Extract the (x, y) coordinate from the center of the cell holding the provided text.  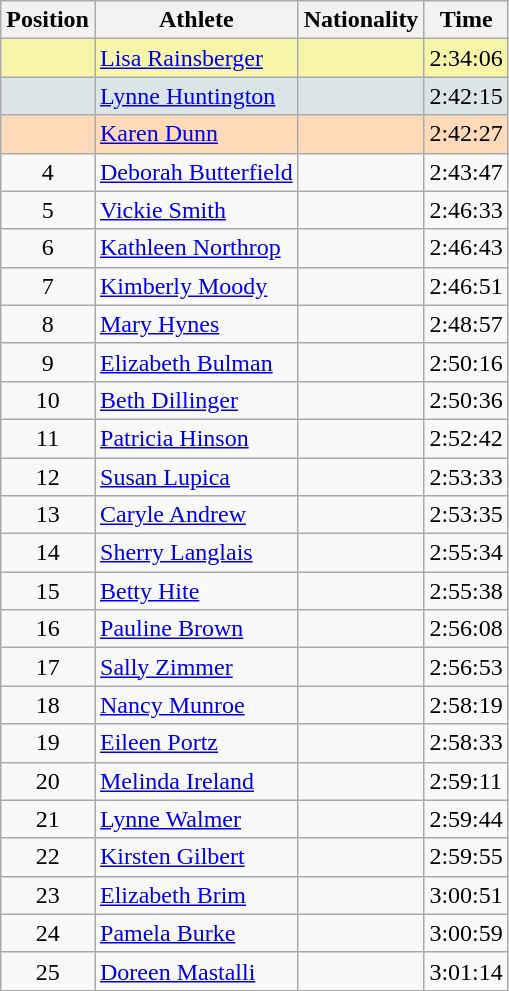
Nationality (361, 20)
15 (48, 591)
2:56:08 (466, 629)
8 (48, 324)
2:46:43 (466, 248)
Elizabeth Bulman (196, 362)
Patricia Hinson (196, 438)
2:42:15 (466, 96)
4 (48, 172)
Pauline Brown (196, 629)
2:52:42 (466, 438)
2:50:16 (466, 362)
2:50:36 (466, 400)
22 (48, 857)
Deborah Butterfield (196, 172)
Vickie Smith (196, 210)
Kirsten Gilbert (196, 857)
2:42:27 (466, 134)
Mary Hynes (196, 324)
24 (48, 933)
Position (48, 20)
19 (48, 743)
16 (48, 629)
Sally Zimmer (196, 667)
7 (48, 286)
11 (48, 438)
3:01:14 (466, 971)
2:59:11 (466, 781)
Beth Dillinger (196, 400)
Time (466, 20)
2:46:33 (466, 210)
2:58:33 (466, 743)
2:59:55 (466, 857)
Lisa Rainsberger (196, 58)
Kimberly Moody (196, 286)
3:00:51 (466, 895)
Nancy Munroe (196, 705)
2:53:33 (466, 477)
2:48:57 (466, 324)
Eileen Portz (196, 743)
14 (48, 553)
Kathleen Northrop (196, 248)
Caryle Andrew (196, 515)
2:59:44 (466, 819)
2:46:51 (466, 286)
2:34:06 (466, 58)
Susan Lupica (196, 477)
Athlete (196, 20)
Melinda Ireland (196, 781)
2:58:19 (466, 705)
Lynne Walmer (196, 819)
20 (48, 781)
23 (48, 895)
Pamela Burke (196, 933)
2:56:53 (466, 667)
Elizabeth Brim (196, 895)
9 (48, 362)
17 (48, 667)
2:55:34 (466, 553)
Sherry Langlais (196, 553)
Karen Dunn (196, 134)
10 (48, 400)
2:55:38 (466, 591)
18 (48, 705)
3:00:59 (466, 933)
2:43:47 (466, 172)
5 (48, 210)
Doreen Mastalli (196, 971)
12 (48, 477)
2:53:35 (466, 515)
Lynne Huntington (196, 96)
Betty Hite (196, 591)
25 (48, 971)
13 (48, 515)
6 (48, 248)
21 (48, 819)
